Search for the cell housing the specified text and yield its (X, Y) center coordinate. 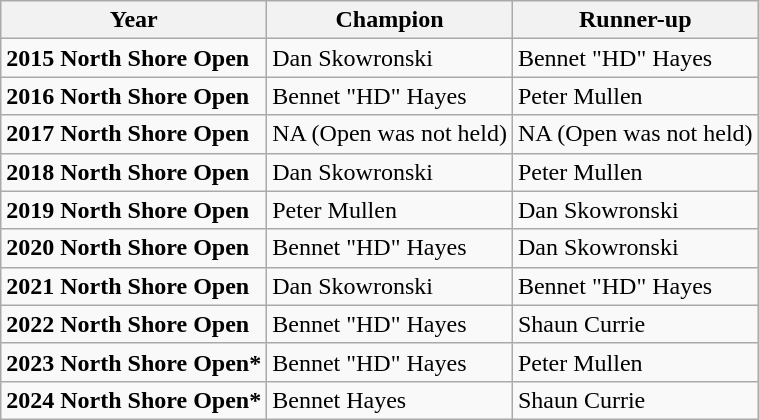
2018 North Shore Open (134, 172)
2019 North Shore Open (134, 210)
2015 North Shore Open (134, 58)
Champion (390, 20)
2021 North Shore Open (134, 286)
2022 North Shore Open (134, 324)
2017 North Shore Open (134, 134)
Bennet Hayes (390, 400)
2024 North Shore Open* (134, 400)
Year (134, 20)
Runner-up (635, 20)
2016 North Shore Open (134, 96)
2023 North Shore Open* (134, 362)
2020 North Shore Open (134, 248)
